Detect which cell encompasses the target text, then output its [x, y] center coordinate. 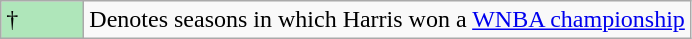
Denotes seasons in which Harris won a WNBA championship [388, 20]
† [42, 20]
